Identify which cell holds the provided text, then report its (x, y) central coordinate. 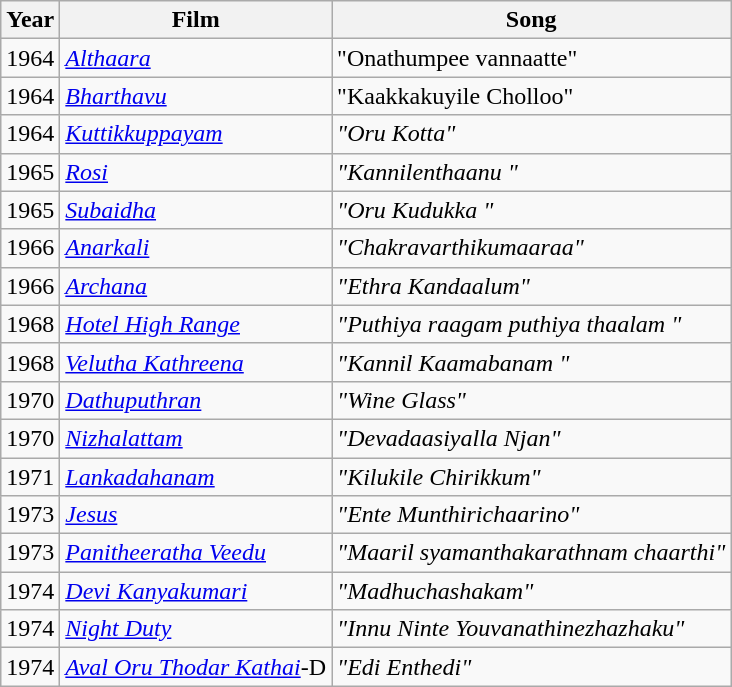
"Oru Kudukka " (532, 210)
Year (30, 20)
"Maaril syamanthakarathnam chaarthi" (532, 553)
1971 (30, 477)
Nizhalattam (196, 438)
Althaara (196, 58)
Bharthavu (196, 96)
Night Duty (196, 629)
"Puthiya raagam puthiya thaalam " (532, 324)
Hotel High Range (196, 324)
Anarkali (196, 248)
Aval Oru Thodar Kathai-D (196, 667)
"Ethra Kandaalum" (532, 286)
Rosi (196, 172)
Panitheeratha Veedu (196, 553)
"Kannil Kaamabanam " (532, 362)
"Edi Enthedi" (532, 667)
Kuttikkuppayam (196, 134)
Film (196, 20)
"Kilukile Chirikkum" (532, 477)
Devi Kanyakumari (196, 591)
"Oru Kotta" (532, 134)
"Kaakkakuyile Cholloo" (532, 96)
"Ente Munthirichaarino" (532, 515)
"Onathumpee vannaatte" (532, 58)
Jesus (196, 515)
Lankadahanam (196, 477)
"Devadaasiyalla Njan" (532, 438)
"Wine Glass" (532, 400)
Song (532, 20)
Dathuputhran (196, 400)
Archana (196, 286)
Subaidha (196, 210)
"Chakravarthikumaaraa" (532, 248)
Velutha Kathreena (196, 362)
"Madhuchashakam" (532, 591)
"Kannilenthaanu " (532, 172)
"Innu Ninte Youvanathinezhazhaku" (532, 629)
